Output the [X, Y] coordinate of the center of the cell containing the given text.  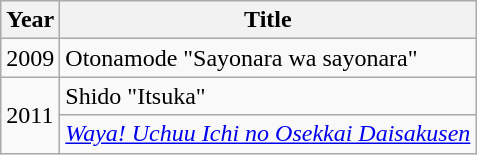
Shido "Itsuka" [268, 96]
Title [268, 20]
Year [30, 20]
Otonamode "Sayonara wa sayonara" [268, 58]
2011 [30, 115]
Waya! Uchuu Ichi no Osekkai Daisakusen [268, 134]
2009 [30, 58]
